Locate the cell with the specified text and output its [x, y] center coordinate. 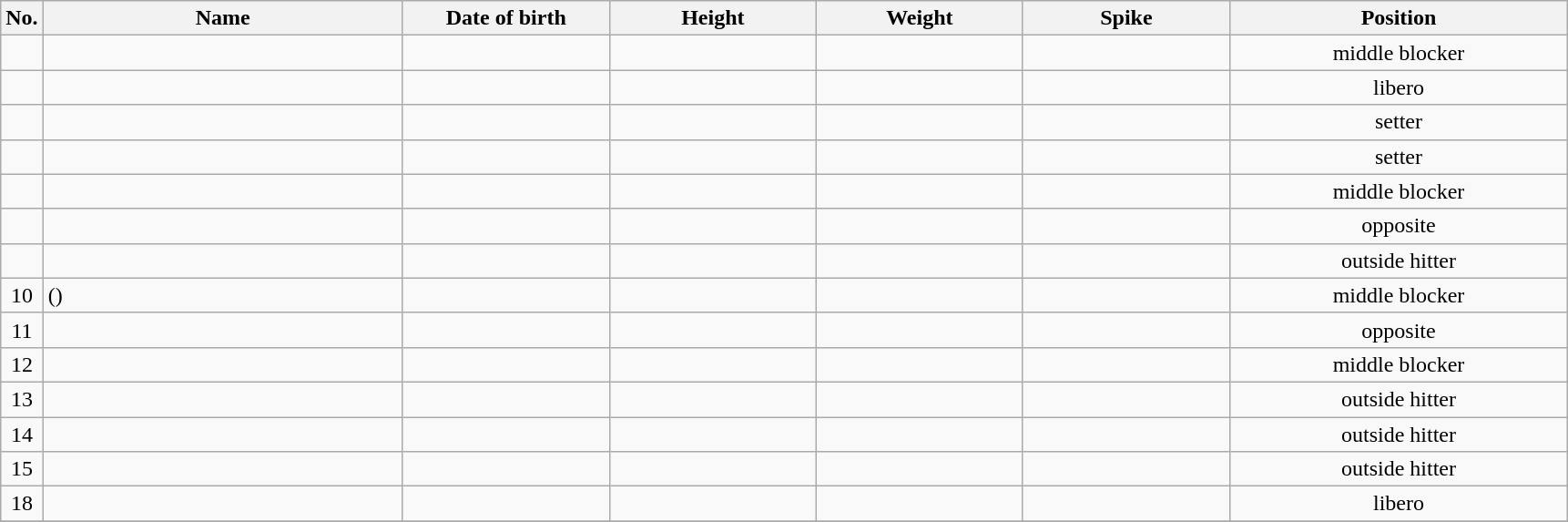
Spike [1125, 18]
14 [22, 435]
18 [22, 504]
Height [712, 18]
Date of birth [506, 18]
() [222, 295]
Name [222, 18]
13 [22, 399]
15 [22, 469]
11 [22, 330]
No. [22, 18]
12 [22, 364]
10 [22, 295]
Weight [920, 18]
Position [1399, 18]
